Search for the cell housing the specified text and yield its [x, y] center coordinate. 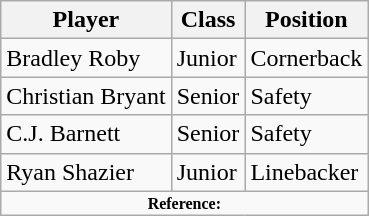
Cornerback [306, 58]
Linebacker [306, 172]
Class [208, 20]
Ryan Shazier [86, 172]
Player [86, 20]
Christian Bryant [86, 96]
Position [306, 20]
C.J. Barnett [86, 134]
Bradley Roby [86, 58]
Reference: [184, 203]
